Locate the cell with the specified text and output its [X, Y] center coordinate. 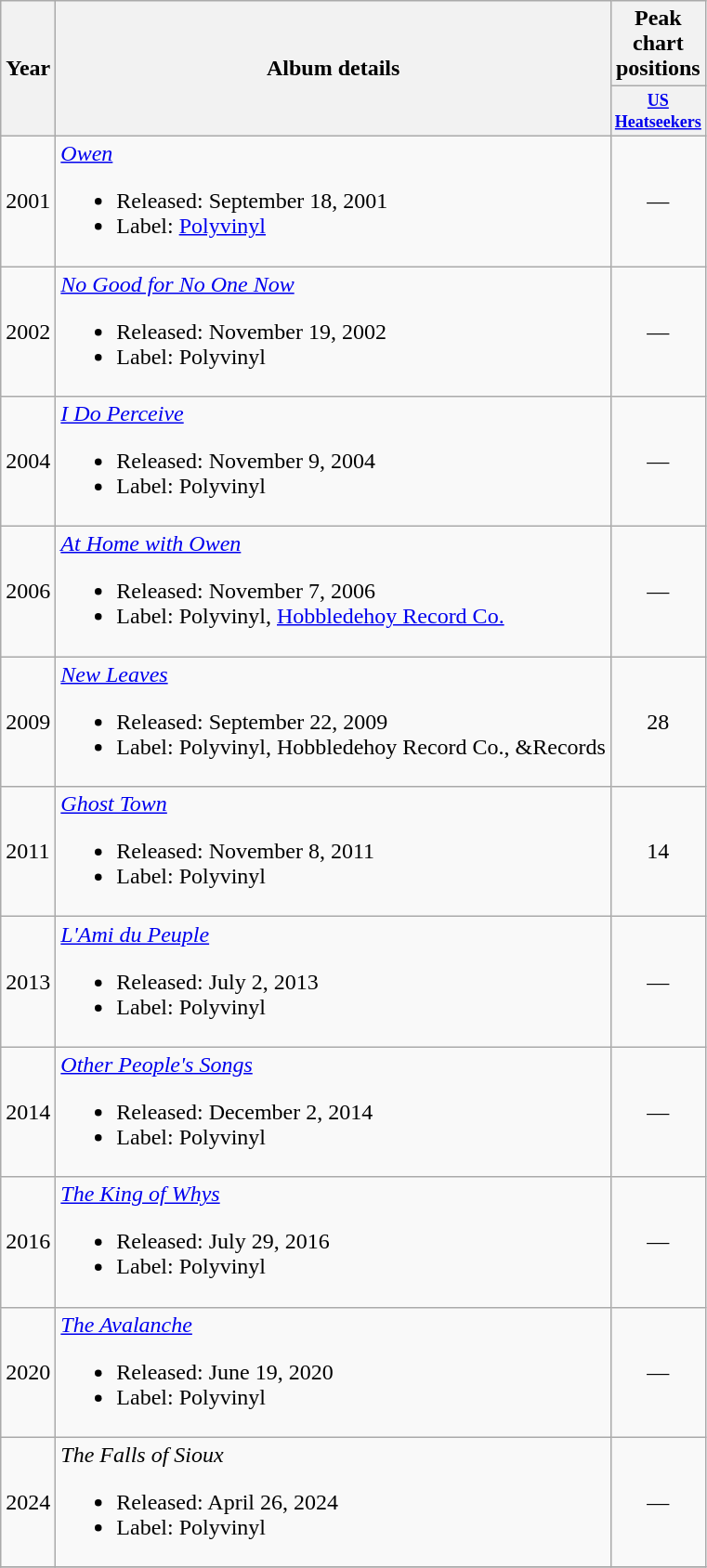
OwenReleased: September 18, 2001Label: Polyvinyl [334, 201]
2014 [28, 1112]
Ghost TownReleased: November 8, 2011Label: Polyvinyl [334, 852]
Year [28, 69]
2013 [28, 982]
Peak chart positions [658, 44]
Other People's SongsReleased: December 2, 2014Label: Polyvinyl [334, 1112]
2002 [28, 332]
2009 [28, 722]
The Falls of SiouxReleased: April 26, 2024Label: Polyvinyl [334, 1502]
No Good for No One NowReleased: November 19, 2002Label: Polyvinyl [334, 332]
The King of WhysReleased: July 29, 2016Label: Polyvinyl [334, 1242]
14 [658, 852]
2006 [28, 592]
At Home with OwenReleased: November 7, 2006Label: Polyvinyl, Hobbledehoy Record Co. [334, 592]
2020 [28, 1372]
2016 [28, 1242]
I Do PerceiveReleased: November 9, 2004Label: Polyvinyl [334, 462]
28 [658, 722]
New LeavesReleased: September 22, 2009Label: Polyvinyl, Hobbledehoy Record Co., &Records [334, 722]
Album details [334, 69]
The AvalancheReleased: June 19, 2020Label: Polyvinyl [334, 1372]
2001 [28, 201]
2024 [28, 1502]
L'Ami du PeupleReleased: July 2, 2013Label: Polyvinyl [334, 982]
US Heatseekers [658, 111]
2011 [28, 852]
2004 [28, 462]
